For the text-containing cell, return its midpoint in [x, y] coordinate format. 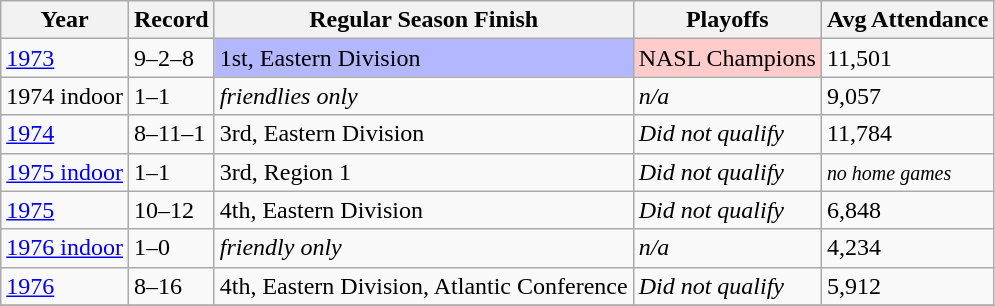
1976 [65, 286]
4th, Eastern Division, Atlantic Conference [424, 286]
friendlies only [424, 96]
friendly only [424, 248]
4th, Eastern Division [424, 210]
Playoffs [727, 20]
Year [65, 20]
Avg Attendance [908, 20]
1974 indoor [65, 96]
4,234 [908, 248]
NASL Champions [727, 58]
5,912 [908, 286]
Record [171, 20]
6,848 [908, 210]
no home games [908, 172]
11,784 [908, 134]
1975 indoor [65, 172]
1976 indoor [65, 248]
1975 [65, 210]
1–0 [171, 248]
11,501 [908, 58]
9–2–8 [171, 58]
3rd, Eastern Division [424, 134]
Regular Season Finish [424, 20]
8–11–1 [171, 134]
8–16 [171, 286]
10–12 [171, 210]
1st, Eastern Division [424, 58]
1973 [65, 58]
9,057 [908, 96]
3rd, Region 1 [424, 172]
1974 [65, 134]
